Detect which cell encompasses the target text, then output its (X, Y) center coordinate. 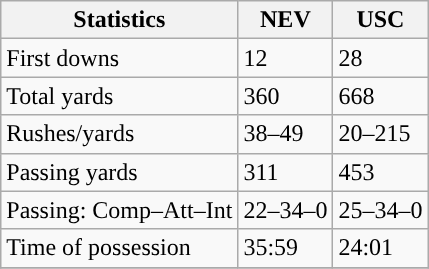
28 (380, 58)
38–49 (286, 134)
12 (286, 58)
Time of possession (120, 248)
453 (380, 172)
20–215 (380, 134)
35:59 (286, 248)
22–34–0 (286, 210)
NEV (286, 20)
Passing yards (120, 172)
668 (380, 96)
Statistics (120, 20)
24:01 (380, 248)
Total yards (120, 96)
360 (286, 96)
311 (286, 172)
USC (380, 20)
Rushes/yards (120, 134)
25–34–0 (380, 210)
Passing: Comp–Att–Int (120, 210)
First downs (120, 58)
